Return the [x, y] coordinate for the center point of the cell that contains the specified text.  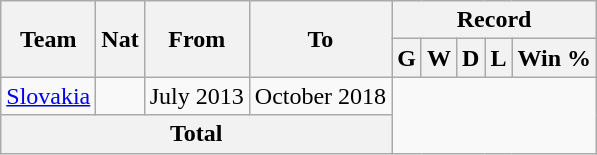
October 2018 [320, 96]
L [498, 58]
Team [48, 39]
W [438, 58]
Record [494, 20]
D [470, 58]
Nat [120, 39]
July 2013 [196, 96]
From [196, 39]
To [320, 39]
Total [196, 134]
Win % [554, 58]
G [407, 58]
Slovakia [48, 96]
